Return (x, y) of the center of cell containing provided text 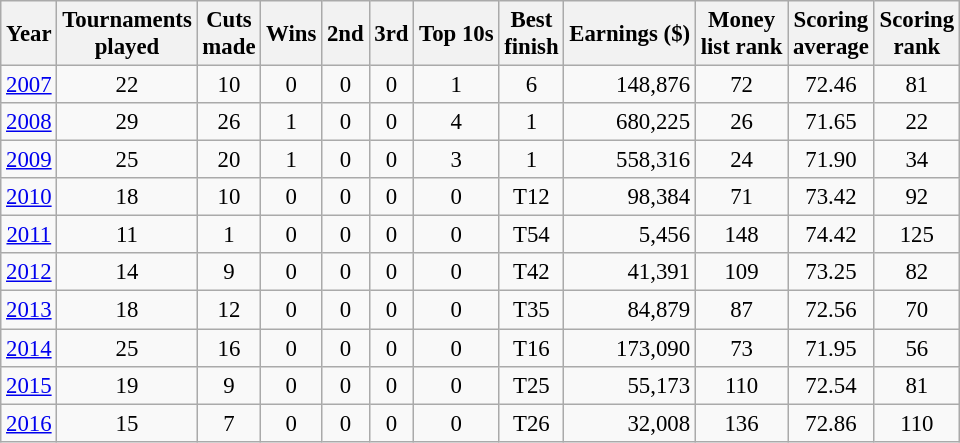
T26 (532, 423)
6 (532, 85)
7 (229, 423)
2011 (29, 235)
2009 (29, 160)
T54 (532, 235)
15 (127, 423)
16 (229, 348)
34 (916, 160)
82 (916, 273)
32,008 (630, 423)
5,456 (630, 235)
98,384 (630, 197)
2012 (29, 273)
Wins (292, 34)
2nd (346, 34)
3 (456, 160)
Top 10s (456, 34)
14 (127, 273)
11 (127, 235)
92 (916, 197)
109 (741, 273)
3rd (392, 34)
T25 (532, 385)
Cuts made (229, 34)
2016 (29, 423)
148 (741, 235)
148,876 (630, 85)
72.46 (832, 85)
125 (916, 235)
87 (741, 310)
20 (229, 160)
2015 (29, 385)
71.95 (832, 348)
680,225 (630, 122)
29 (127, 122)
558,316 (630, 160)
71.65 (832, 122)
Scoring average (832, 34)
173,090 (630, 348)
Earnings ($) (630, 34)
73 (741, 348)
Scoring rank (916, 34)
24 (741, 160)
2014 (29, 348)
72.54 (832, 385)
72.86 (832, 423)
T12 (532, 197)
73.42 (832, 197)
Best finish (532, 34)
55,173 (630, 385)
4 (456, 122)
72 (741, 85)
71 (741, 197)
74.42 (832, 235)
72.56 (832, 310)
2007 (29, 85)
2013 (29, 310)
56 (916, 348)
71.90 (832, 160)
12 (229, 310)
73.25 (832, 273)
T16 (532, 348)
19 (127, 385)
T42 (532, 273)
2008 (29, 122)
70 (916, 310)
Year (29, 34)
136 (741, 423)
41,391 (630, 273)
T35 (532, 310)
2010 (29, 197)
Tournaments played (127, 34)
Money list rank (741, 34)
84,879 (630, 310)
